Pinpoint the cell where the given text exists, returning its [X, Y] midpoint coordinate. 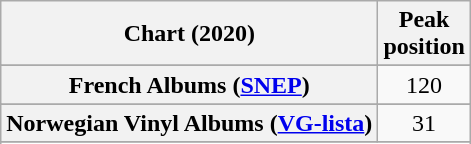
Chart (2020) [190, 34]
Peakposition [424, 34]
Norwegian Vinyl Albums (VG-lista) [190, 123]
120 [424, 85]
French Albums (SNEP) [190, 85]
31 [424, 123]
